Detect which cell encompasses the target text, then output its [x, y] center coordinate. 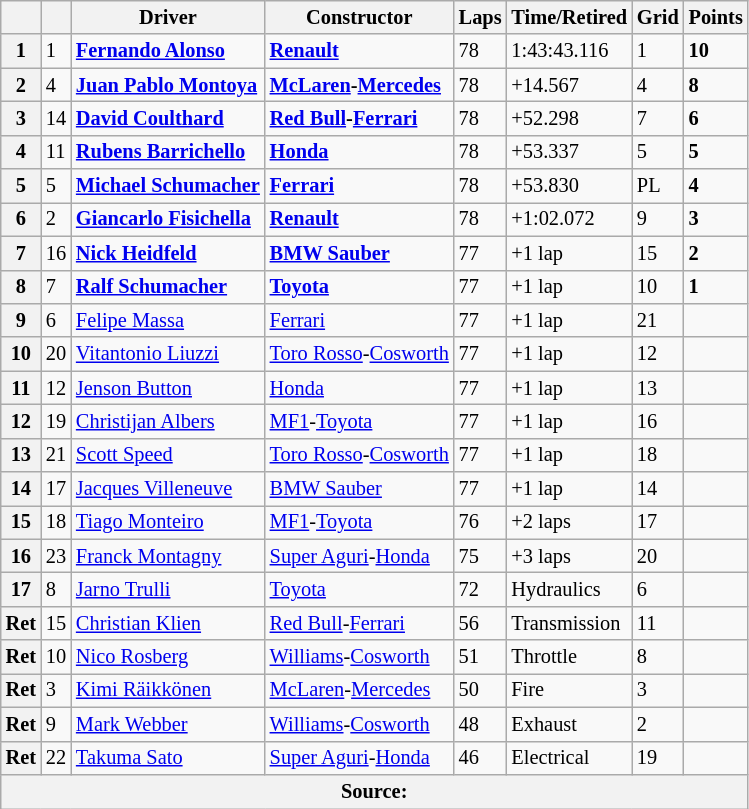
Jacques Villeneuve [168, 489]
Nico Rosberg [168, 657]
Fernando Alonso [168, 51]
Christian Klien [168, 623]
Ralf Schumacher [168, 287]
23 [56, 556]
Tiago Monteiro [168, 522]
56 [480, 623]
David Coulthard [168, 118]
Giancarlo Fisichella [168, 219]
Jarno Trulli [168, 589]
+53.337 [569, 152]
Points [716, 17]
Fire [569, 690]
Source: [374, 791]
Constructor [360, 17]
76 [480, 522]
Throttle [569, 657]
Felipe Massa [168, 320]
Exhaust [569, 724]
+2 laps [569, 522]
+3 laps [569, 556]
Christijan Albers [168, 421]
Michael Schumacher [168, 186]
Grid [658, 17]
Laps [480, 17]
22 [56, 758]
Rubens Barrichello [168, 152]
Jenson Button [168, 388]
50 [480, 690]
Mark Webber [168, 724]
PL [658, 186]
Vitantonio Liuzzi [168, 354]
46 [480, 758]
+1:02.072 [569, 219]
1:43:43.116 [569, 51]
Transmission [569, 623]
75 [480, 556]
Takuma Sato [168, 758]
Scott Speed [168, 455]
Kimi Räikkönen [168, 690]
Driver [168, 17]
48 [480, 724]
Hydraulics [569, 589]
Time/Retired [569, 17]
Juan Pablo Montoya [168, 85]
+52.298 [569, 118]
+53.830 [569, 186]
51 [480, 657]
72 [480, 589]
Nick Heidfeld [168, 253]
Franck Montagny [168, 556]
+14.567 [569, 85]
Electrical [569, 758]
